Return [x, y] of the center of cell containing provided text 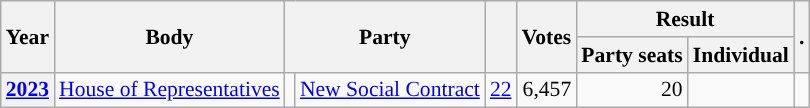
Body [170, 36]
Result [685, 19]
2023 [28, 90]
New Social Contract [390, 90]
House of Representatives [170, 90]
Year [28, 36]
Votes [547, 36]
Party seats [632, 55]
6,457 [547, 90]
20 [632, 90]
22 [501, 90]
. [802, 36]
Individual [741, 55]
Party [385, 36]
